Determine the (X, Y) coordinate at the center of the cell enclosing the given text.  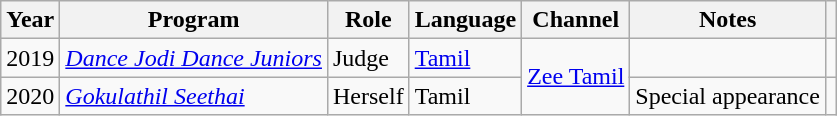
Zee Tamil (576, 77)
Channel (576, 20)
Gokulathil Seethai (194, 96)
Special appearance (728, 96)
Notes (728, 20)
Year (30, 20)
Dance Jodi Dance Juniors (194, 58)
Herself (368, 96)
2019 (30, 58)
Program (194, 20)
2020 (30, 96)
Judge (368, 58)
Role (368, 20)
Language (465, 20)
